Identify which cell holds the provided text, then report its [x, y] central coordinate. 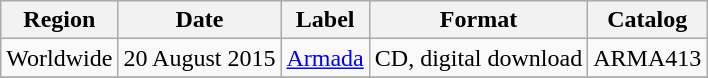
Worldwide [60, 58]
Format [478, 20]
ARMA413 [648, 58]
Label [325, 20]
CD, digital download [478, 58]
Catalog [648, 20]
Armada [325, 58]
Region [60, 20]
20 August 2015 [200, 58]
Date [200, 20]
